Detect which cell encompasses the target text, then output its (x, y) center coordinate. 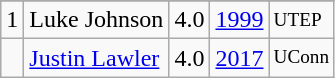
Luke Johnson (96, 20)
1999 (240, 20)
UTEP (302, 20)
1 (12, 20)
2017 (240, 58)
Justin Lawler (96, 58)
UConn (302, 58)
